From the cell containing the given text, extract its center point as [X, Y] coordinate. 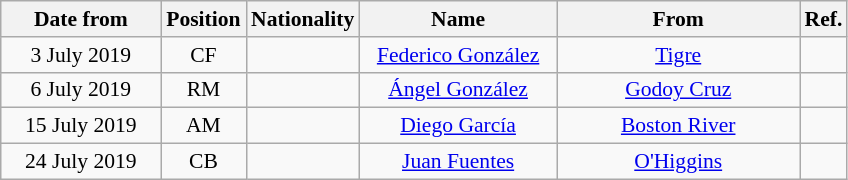
6 July 2019 [81, 90]
Name [458, 19]
3 July 2019 [81, 55]
Diego García [458, 126]
Ángel González [458, 90]
Federico González [458, 55]
Position [204, 19]
CB [204, 162]
Godoy Cruz [678, 90]
Juan Fuentes [458, 162]
O'Higgins [678, 162]
RM [204, 90]
Tigre [678, 55]
Boston River [678, 126]
Nationality [302, 19]
Date from [81, 19]
AM [204, 126]
24 July 2019 [81, 162]
Ref. [824, 19]
15 July 2019 [81, 126]
From [678, 19]
CF [204, 55]
